Locate the cell with the specified text and output its [x, y] center coordinate. 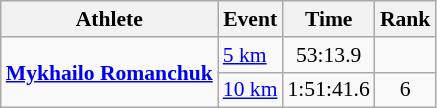
10 km [250, 90]
53:13.9 [329, 55]
5 km [250, 55]
Event [250, 19]
Athlete [110, 19]
1:51:41.6 [329, 90]
Mykhailo Romanchuk [110, 72]
6 [406, 90]
Rank [406, 19]
Time [329, 19]
